Extract the [x, y] coordinate from the center of the cell holding the provided text.  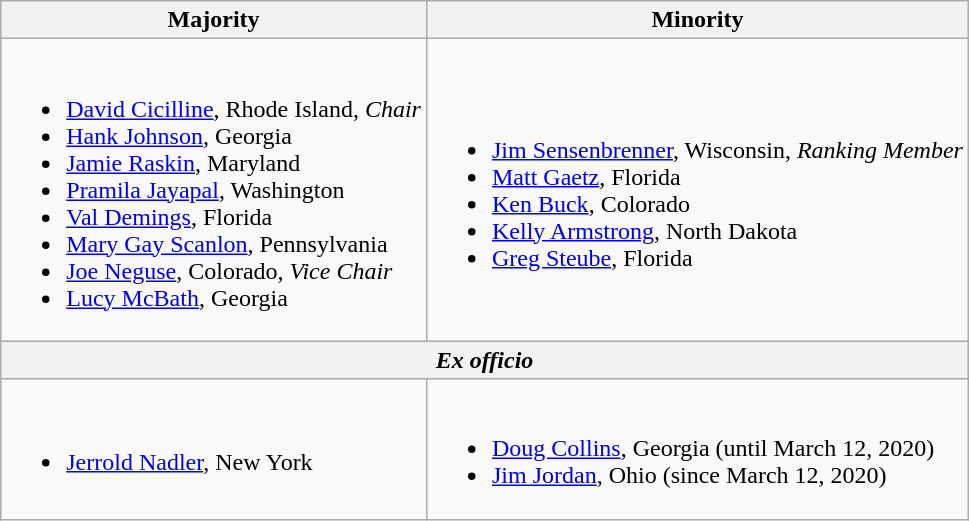
Doug Collins, Georgia (until March 12, 2020)Jim Jordan, Ohio (since March 12, 2020) [697, 449]
Minority [697, 20]
Jim Sensenbrenner, Wisconsin, Ranking MemberMatt Gaetz, FloridaKen Buck, ColoradoKelly Armstrong, North DakotaGreg Steube, Florida [697, 190]
Jerrold Nadler, New York [214, 449]
Majority [214, 20]
Ex officio [485, 360]
